Pinpoint the cell where the given text exists, returning its (x, y) midpoint coordinate. 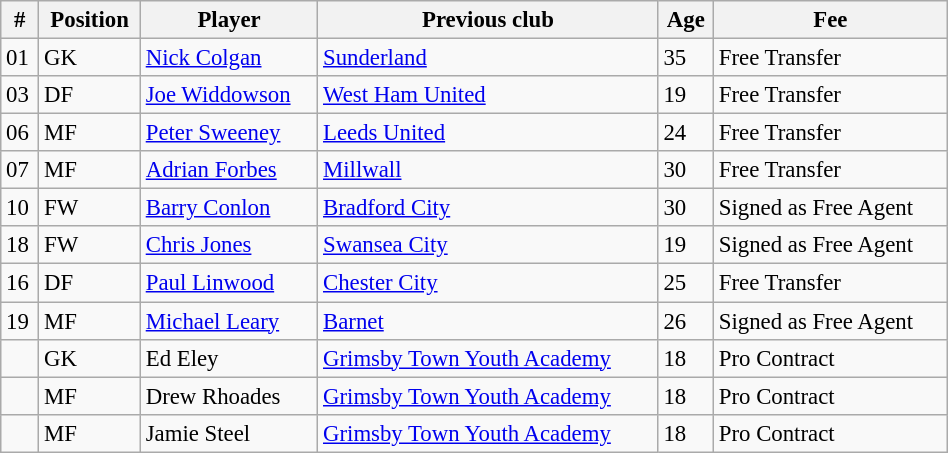
Barnet (488, 321)
Paul Linwood (228, 283)
Jamie Steel (228, 433)
Fee (831, 20)
Bradford City (488, 208)
35 (686, 58)
Adrian Forbes (228, 170)
25 (686, 283)
Peter Sweeney (228, 133)
Chris Jones (228, 245)
Nick Colgan (228, 58)
Previous club (488, 20)
Chester City (488, 283)
Player (228, 20)
Sunderland (488, 58)
Ed Eley (228, 358)
Drew Rhoades (228, 396)
# (20, 20)
Leeds United (488, 133)
West Ham United (488, 95)
24 (686, 133)
10 (20, 208)
Millwall (488, 170)
01 (20, 58)
06 (20, 133)
26 (686, 321)
Age (686, 20)
Position (90, 20)
Swansea City (488, 245)
03 (20, 95)
07 (20, 170)
Joe Widdowson (228, 95)
16 (20, 283)
Michael Leary (228, 321)
Barry Conlon (228, 208)
